Find where the given text appears and provide that cell's center as (x, y) coordinate. 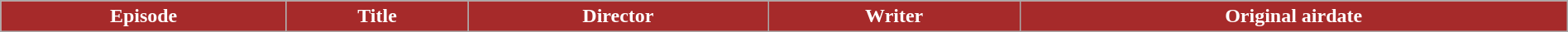
Writer (894, 16)
Original airdate (1293, 16)
Episode (144, 16)
Title (377, 16)
Director (619, 16)
